Find where the given text appears and provide that cell's center as (X, Y) coordinate. 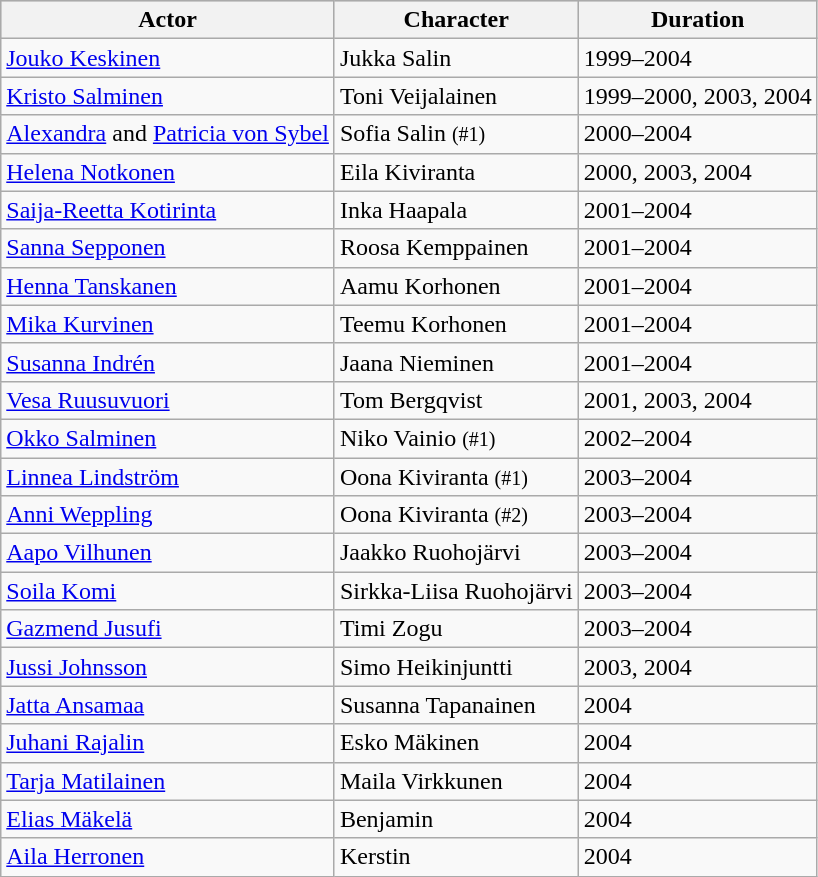
Elias Mäkelä (168, 819)
Aamu Korhonen (456, 286)
Alexandra and Patricia von Sybel (168, 134)
Tarja Matilainen (168, 781)
Linnea Lindström (168, 477)
Okko Salminen (168, 438)
Eila Kiviranta (456, 172)
Soila Komi (168, 591)
Vesa Ruusuvuori (168, 400)
Aila Herronen (168, 857)
Timi Zogu (456, 629)
Maila Virkkunen (456, 781)
Helena Notkonen (168, 172)
Mika Kurvinen (168, 324)
2002–2004 (698, 438)
2000–2004 (698, 134)
Benjamin (456, 819)
Oona Kiviranta (#1) (456, 477)
Jatta Ansamaa (168, 705)
2001, 2003, 2004 (698, 400)
Gazmend Jusufi (168, 629)
Jaana Nieminen (456, 362)
Sirkka-Liisa Ruohojärvi (456, 591)
Oona Kiviranta (#2) (456, 515)
2003, 2004 (698, 667)
Duration (698, 20)
Sofia Salin (#1) (456, 134)
Anni Weppling (168, 515)
Kerstin (456, 857)
Aapo Vilhunen (168, 553)
Juhani Rajalin (168, 743)
Roosa Kemppainen (456, 248)
Susanna Indrén (168, 362)
Character (456, 20)
Toni Veijalainen (456, 96)
Susanna Tapanainen (456, 705)
Inka Haapala (456, 210)
Actor (168, 20)
Niko Vainio (#1) (456, 438)
Jukka Salin (456, 58)
2000, 2003, 2004 (698, 172)
Saija-Reetta Kotirinta (168, 210)
Kristo Salminen (168, 96)
Sanna Sepponen (168, 248)
Jouko Keskinen (168, 58)
Jussi Johnsson (168, 667)
Tom Bergqvist (456, 400)
Jaakko Ruohojärvi (456, 553)
Esko Mäkinen (456, 743)
Simo Heikinjuntti (456, 667)
Teemu Korhonen (456, 324)
1999–2004 (698, 58)
Henna Tanskanen (168, 286)
1999–2000, 2003, 2004 (698, 96)
